Locate the cell with the specified text and output its [x, y] center coordinate. 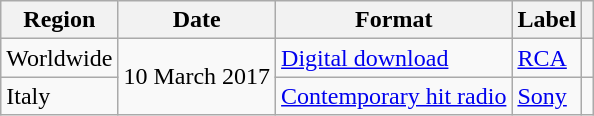
Date [197, 20]
Worldwide [60, 58]
Sony [547, 96]
Italy [60, 96]
Digital download [394, 58]
Contemporary hit radio [394, 96]
Label [547, 20]
10 March 2017 [197, 77]
RCA [547, 58]
Format [394, 20]
Region [60, 20]
